Pinpoint the cell where the given text exists, returning its (X, Y) midpoint coordinate. 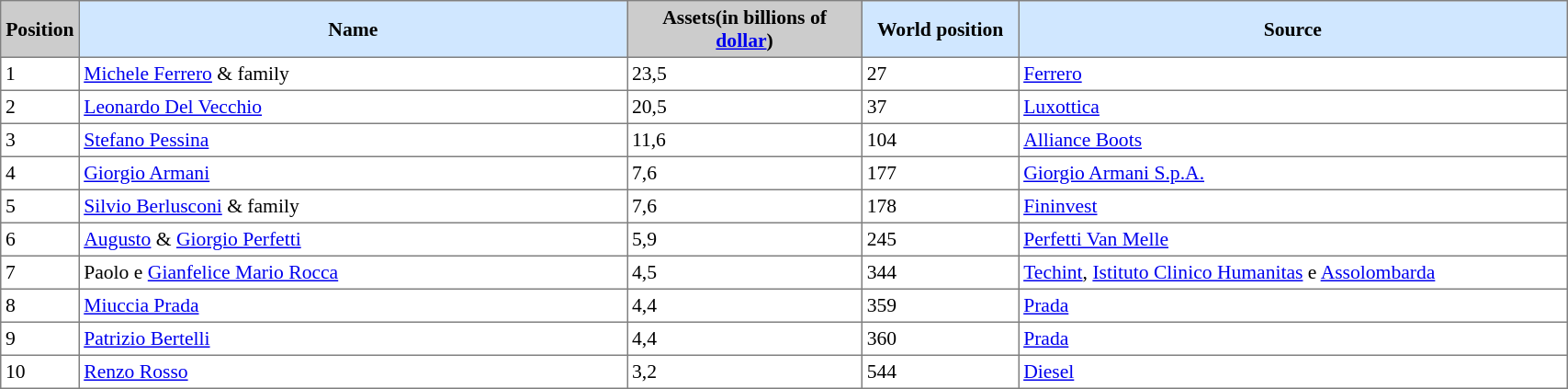
Alliance Boots (1293, 140)
Fininvest (1293, 206)
37 (940, 107)
344 (940, 272)
Leonardo Del Vecchio (353, 107)
178 (940, 206)
11,6 (745, 140)
Paolo e Gianfelice Mario Rocca (353, 272)
27 (940, 74)
10 (40, 372)
23,5 (745, 74)
Assets(in billions of dollar) (745, 29)
5,9 (745, 239)
4 (40, 173)
Stefano Pessina (353, 140)
2 (40, 107)
20,5 (745, 107)
Patrizio Bertelli (353, 338)
1 (40, 74)
Source (1293, 29)
4,5 (745, 272)
104 (940, 140)
7 (40, 272)
245 (940, 239)
5 (40, 206)
Name (353, 29)
9 (40, 338)
Position (40, 29)
World position (940, 29)
Silvio Berlusconi & family (353, 206)
Diesel (1293, 372)
Perfetti Van Melle (1293, 239)
6 (40, 239)
Luxottica (1293, 107)
Augusto & Giorgio Perfetti (353, 239)
Giorgio Armani (353, 173)
Giorgio Armani S.p.A. (1293, 173)
3 (40, 140)
Michele Ferrero & family (353, 74)
8 (40, 305)
177 (940, 173)
544 (940, 372)
Ferrero (1293, 74)
Miuccia Prada (353, 305)
360 (940, 338)
3,2 (745, 372)
Renzo Rosso (353, 372)
359 (940, 305)
Techint, Istituto Clinico Humanitas e Assolombarda (1293, 272)
